Identify which cell holds the provided text, then report its [x, y] central coordinate. 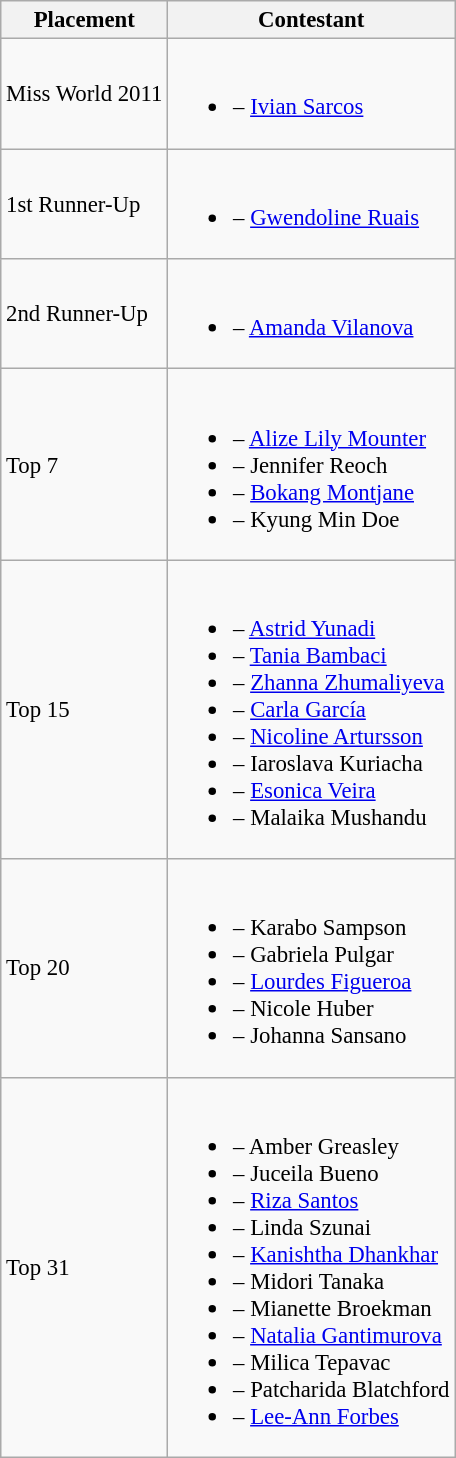
Miss World 2011 [84, 94]
– Astrid Yunadi – Tania Bambaci – Zhanna Zhumaliyeva – Carla García – Nicoline Artursson – Iaroslava Kuriacha – Esonica Veira – Malaika Mushandu [312, 710]
– Karabo Sampson – Gabriela Pulgar – Lourdes Figueroa – Nicole Huber – Johanna Sansano [312, 968]
1st Runner-Up [84, 204]
Top 7 [84, 464]
– Alize Lily Mounter – Jennifer Reoch – Bokang Montjane – Kyung Min Doe [312, 464]
– Gwendoline Ruais [312, 204]
– Amanda Vilanova [312, 314]
Placement [84, 20]
2nd Runner-Up [84, 314]
Top 31 [84, 1267]
Top 20 [84, 968]
Top 15 [84, 710]
– Ivian Sarcos [312, 94]
Contestant [312, 20]
